Locate the cell with the specified text and output its [x, y] center coordinate. 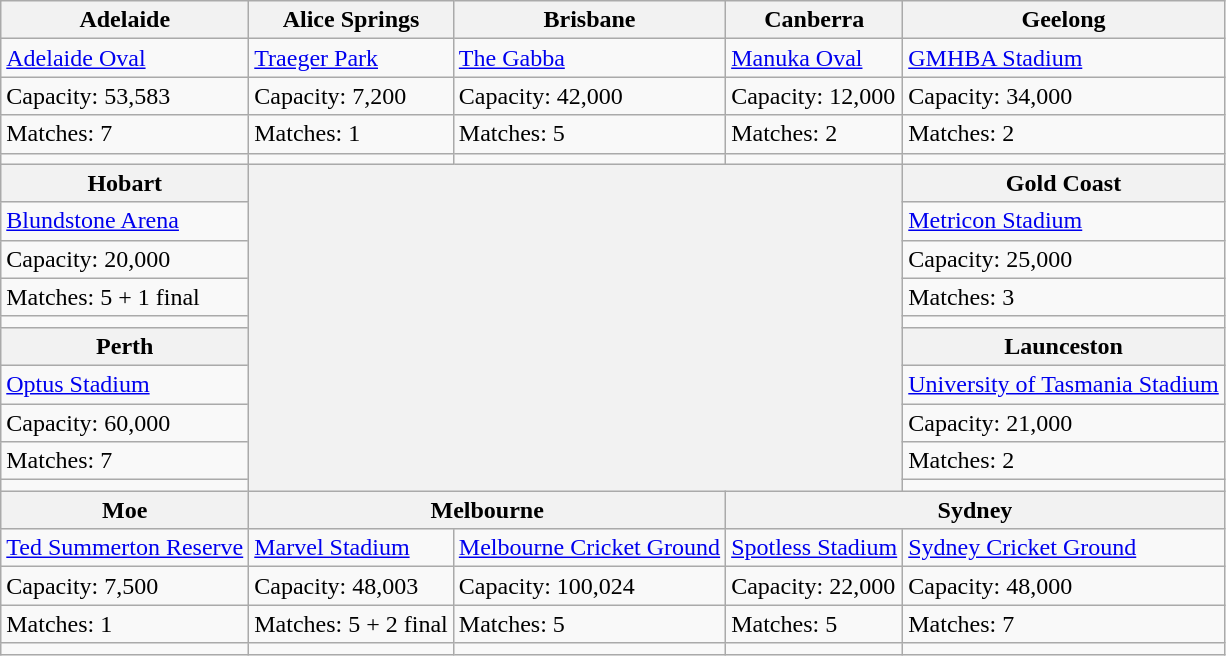
Melbourne [488, 510]
Gold Coast [1064, 183]
Alice Springs [352, 20]
Capacity: 22,000 [814, 586]
Melbourne Cricket Ground [589, 548]
Capacity: 48,003 [352, 586]
Matches: 5 + 2 final [352, 624]
Adelaide Oval [125, 58]
Capacity: 48,000 [1064, 586]
Hobart [125, 183]
Brisbane [589, 20]
Capacity: 12,000 [814, 96]
Canberra [814, 20]
Spotless Stadium [814, 548]
Matches: 5 + 1 final [125, 297]
Geelong [1064, 20]
Blundstone Arena [125, 221]
Moe [125, 510]
Capacity: 7,200 [352, 96]
Sydney [976, 510]
Capacity: 60,000 [125, 423]
Capacity: 21,000 [1064, 423]
Metricon Stadium [1064, 221]
Ted Summerton Reserve [125, 548]
Capacity: 100,024 [589, 586]
Capacity: 53,583 [125, 96]
Capacity: 7,500 [125, 586]
Optus Stadium [125, 384]
Traeger Park [352, 58]
Matches: 3 [1064, 297]
The Gabba [589, 58]
GMHBA Stadium [1064, 58]
Marvel Stadium [352, 548]
University of Tasmania Stadium [1064, 384]
Capacity: 34,000 [1064, 96]
Capacity: 20,000 [125, 259]
Manuka Oval [814, 58]
Sydney Cricket Ground [1064, 548]
Launceston [1064, 346]
Capacity: 42,000 [589, 96]
Perth [125, 346]
Adelaide [125, 20]
Capacity: 25,000 [1064, 259]
